Provide the (x, y) coordinate of the cell's center where the given text is located.  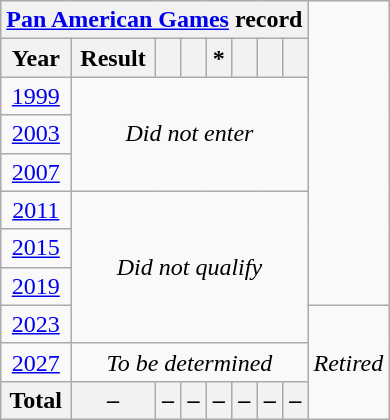
Year (36, 58)
Retired (348, 362)
Result (113, 58)
To be determined (190, 362)
Pan American Games record (154, 20)
2019 (36, 286)
1999 (36, 96)
2027 (36, 362)
Did not qualify (190, 267)
2015 (36, 248)
2011 (36, 210)
2003 (36, 134)
2007 (36, 172)
2023 (36, 324)
Total (36, 400)
* (218, 58)
Did not enter (190, 134)
